Determine the [X, Y] coordinate at the center of the cell enclosing the given text.  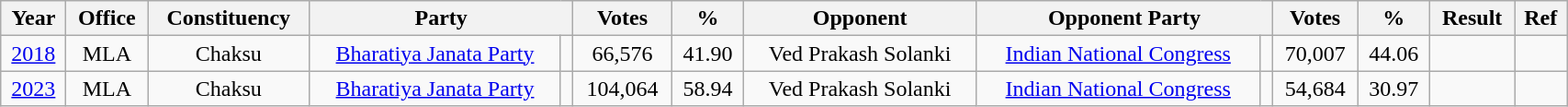
70,007 [1315, 53]
2023 [33, 89]
58.94 [707, 89]
104,064 [623, 89]
Party [441, 18]
Ref [1541, 18]
2018 [33, 53]
Year [33, 18]
66,576 [623, 53]
44.06 [1393, 53]
Opponent Party [1124, 18]
Office [107, 18]
Constituency [229, 18]
54,684 [1315, 89]
41.90 [707, 53]
Opponent [860, 18]
Result [1472, 18]
30.97 [1393, 89]
